Detect which cell encompasses the target text, then output its [x, y] center coordinate. 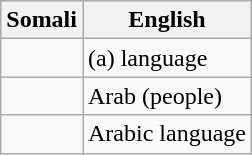
Arab (people) [166, 96]
Somali [42, 20]
(a) language [166, 58]
English [166, 20]
Arabic language [166, 134]
